Scan for the cell matching the given text and deliver its (x, y) coordinate at center. 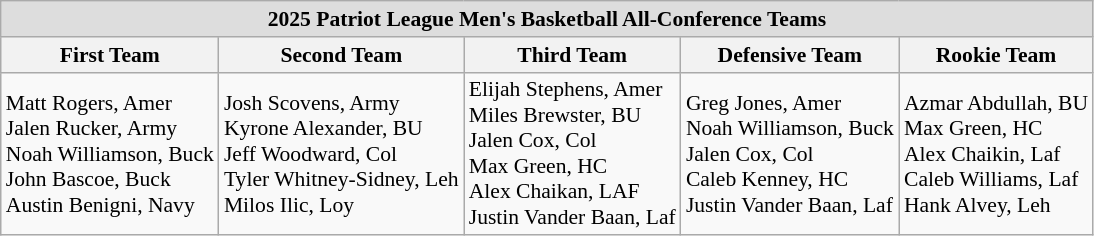
Elijah Stephens, AmerMiles Brewster, BUJalen Cox, ColMax Green, HCAlex Chaikan, LAFJustin Vander Baan, Laf (572, 154)
Greg Jones, AmerNoah Williamson, BuckJalen Cox, ColCaleb Kenney, HCJustin Vander Baan, Laf (790, 154)
Second Team (342, 55)
Third Team (572, 55)
First Team (110, 55)
Josh Scovens, ArmyKyrone Alexander, BUJeff Woodward, ColTyler Whitney-Sidney, LehMilos Ilic, Loy (342, 154)
Rookie Team (996, 55)
2025 Patriot League Men's Basketball All-Conference Teams (547, 19)
Azmar Abdullah, BUMax Green, HCAlex Chaikin, LafCaleb Williams, LafHank Alvey, Leh (996, 154)
Matt Rogers, AmerJalen Rucker, ArmyNoah Williamson, BuckJohn Bascoe, BuckAustin Benigni, Navy (110, 154)
Defensive Team (790, 55)
